From the cell containing the given text, extract its center point as [x, y] coordinate. 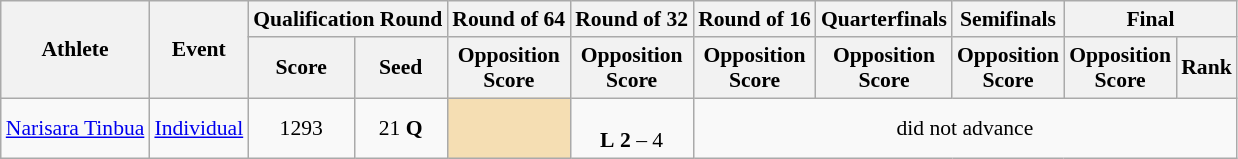
Round of 16 [754, 19]
did not advance [965, 128]
Rank [1206, 68]
Final [1150, 19]
Score [301, 68]
Individual [198, 128]
Qualification Round [348, 19]
Narisara Tinbua [76, 128]
Athlete [76, 50]
Round of 64 [508, 19]
Quarterfinals [884, 19]
Semifinals [1008, 19]
21 Q [400, 128]
Seed [400, 68]
Event [198, 50]
1293 [301, 128]
Round of 32 [632, 19]
L 2 – 4 [632, 128]
